Find where the given text appears and provide that cell's center as [x, y] coordinate. 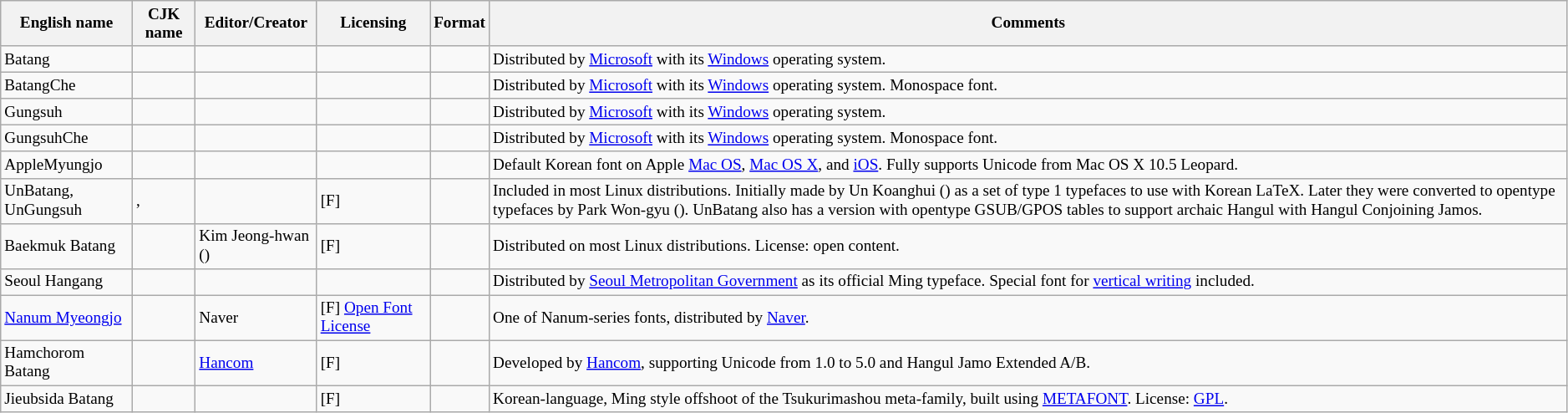
Naver [256, 318]
Distributed on most Linux distributions. License: open content. [1029, 246]
Format [459, 23]
Default Korean font on Apple Mac OS, Mac OS X, and iOS. Fully supports Unicode from Mac OS X 10.5 Leopard. [1029, 165]
, [164, 201]
One of Nanum-series fonts, distributed by Naver. [1029, 318]
Jieubsida Batang [67, 399]
Korean-language, Ming style offshoot of the Tsukurimashou meta-family, built using METAFONT. License: GPL. [1029, 399]
Gungsuh [67, 112]
Seoul Hangang [67, 282]
Baekmuk Batang [67, 246]
CJK name [164, 23]
[F] Open Font License [373, 318]
UnBatang, UnGungsuh [67, 201]
Batang [67, 59]
Licensing [373, 23]
Kim Jeong-hwan () [256, 246]
Distributed by Seoul Metropolitan Government as its official Ming typeface. Special font for vertical writing included. [1029, 282]
Comments [1029, 23]
BatangChe [67, 85]
Hamchorom Batang [67, 363]
Developed by Hancom, supporting Unicode from 1.0 to 5.0 and Hangul Jamo Extended A/B. [1029, 363]
GungsuhChe [67, 139]
Hancom [256, 363]
English name [67, 23]
Nanum Myeongjo [67, 318]
Editor/Creator [256, 23]
AppleMyungjo [67, 165]
